Determine the (X, Y) coordinate at the center of the cell enclosing the given text.  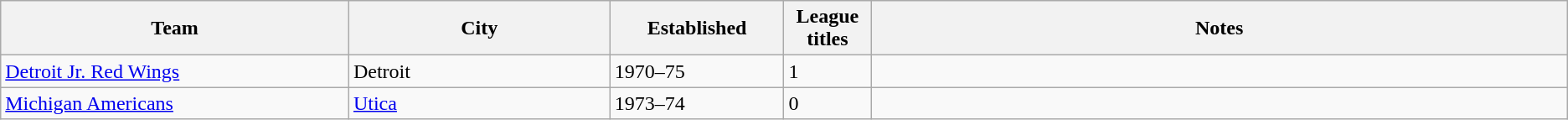
0 (828, 103)
City (479, 29)
Utica (479, 103)
Team (175, 29)
1 (828, 71)
League titles (828, 29)
1970–75 (697, 71)
Detroit (479, 71)
Established (697, 29)
1973–74 (697, 103)
Detroit Jr. Red Wings (175, 71)
Michigan Americans (175, 103)
Notes (1220, 29)
